Capture the cell that displays the provided text and extract its [X, Y] central coordinate. 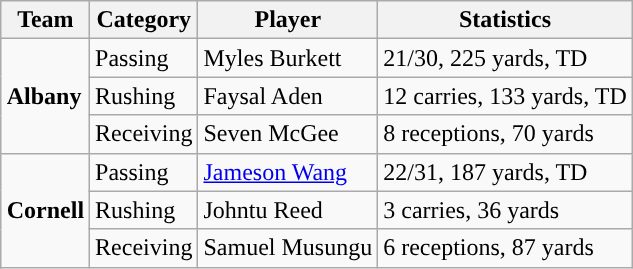
Faysal Aden [288, 96]
Team [45, 20]
Myles Burkett [288, 58]
Category [144, 20]
12 carries, 133 yards, TD [506, 96]
8 receptions, 70 yards [506, 134]
Jameson Wang [288, 172]
Seven McGee [288, 134]
21/30, 225 yards, TD [506, 58]
Johntu Reed [288, 210]
22/31, 187 yards, TD [506, 172]
Samuel Musungu [288, 248]
Albany [45, 96]
Statistics [506, 20]
Cornell [45, 210]
3 carries, 36 yards [506, 210]
6 receptions, 87 yards [506, 248]
Player [288, 20]
